Pinpoint the cell where the given text exists, returning its [X, Y] midpoint coordinate. 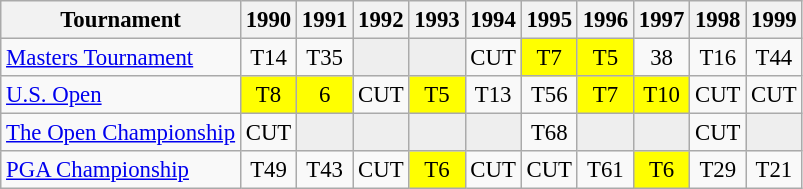
T35 [325, 58]
1997 [661, 20]
T68 [549, 133]
T21 [774, 170]
T49 [268, 170]
1994 [493, 20]
T61 [605, 170]
T16 [718, 58]
38 [661, 58]
T14 [268, 58]
6 [325, 95]
1990 [268, 20]
1991 [325, 20]
1998 [718, 20]
Tournament [121, 20]
T43 [325, 170]
1995 [549, 20]
PGA Championship [121, 170]
Masters Tournament [121, 58]
1992 [381, 20]
U.S. Open [121, 95]
1993 [437, 20]
T56 [549, 95]
1996 [605, 20]
T8 [268, 95]
T29 [718, 170]
T13 [493, 95]
T10 [661, 95]
T44 [774, 58]
The Open Championship [121, 133]
1999 [774, 20]
